Return the (x, y) coordinate for the center point of the cell that contains the specified text.  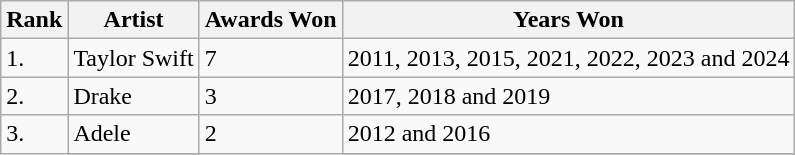
1. (34, 58)
Drake (134, 96)
Rank (34, 20)
7 (270, 58)
2. (34, 96)
2 (270, 134)
2011, 2013, 2015, 2021, 2022, 2023 and 2024 (568, 58)
2017, 2018 and 2019 (568, 96)
Taylor Swift (134, 58)
Adele (134, 134)
Years Won (568, 20)
3 (270, 96)
2012 and 2016 (568, 134)
Artist (134, 20)
Awards Won (270, 20)
3. (34, 134)
